Search for the cell housing the specified text and yield its (x, y) center coordinate. 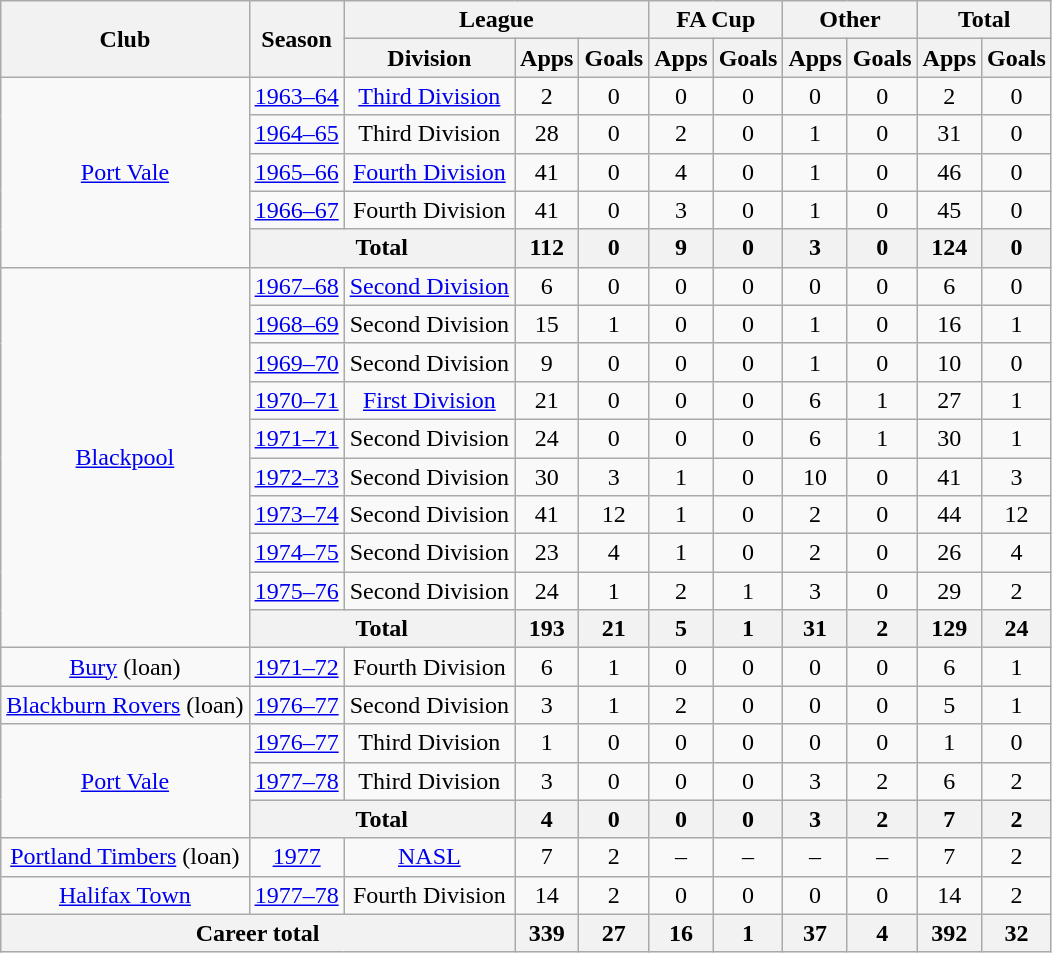
1963–64 (296, 96)
29 (949, 591)
392 (949, 933)
1977 (296, 857)
1970–71 (296, 400)
46 (949, 172)
1969–70 (296, 362)
28 (547, 134)
15 (547, 324)
NASL (429, 857)
Bury (loan) (125, 667)
Club (125, 39)
124 (949, 248)
1966–67 (296, 210)
339 (547, 933)
1973–74 (296, 515)
Division (429, 58)
1965–66 (296, 172)
1974–75 (296, 553)
1971–72 (296, 667)
FA Cup (716, 20)
League (496, 20)
Blackburn Rovers (loan) (125, 705)
23 (547, 553)
26 (949, 553)
129 (949, 629)
First Division (429, 400)
37 (815, 933)
Blackpool (125, 458)
Portland Timbers (loan) (125, 857)
1967–68 (296, 286)
Other (850, 20)
Career total (258, 933)
112 (547, 248)
1972–73 (296, 477)
Season (296, 39)
1975–76 (296, 591)
45 (949, 210)
1971–71 (296, 438)
1964–65 (296, 134)
1968–69 (296, 324)
Halifax Town (125, 895)
44 (949, 515)
193 (547, 629)
32 (1017, 933)
